Search for the cell housing the specified text and yield its (X, Y) center coordinate. 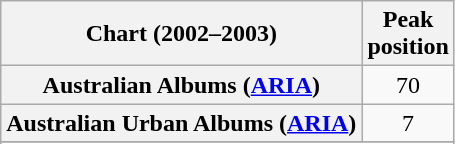
Australian Urban Albums (ARIA) (182, 123)
7 (408, 123)
70 (408, 85)
Peak position (408, 34)
Chart (2002–2003) (182, 34)
Australian Albums (ARIA) (182, 85)
